Pinpoint the cell where the given text exists, returning its (X, Y) midpoint coordinate. 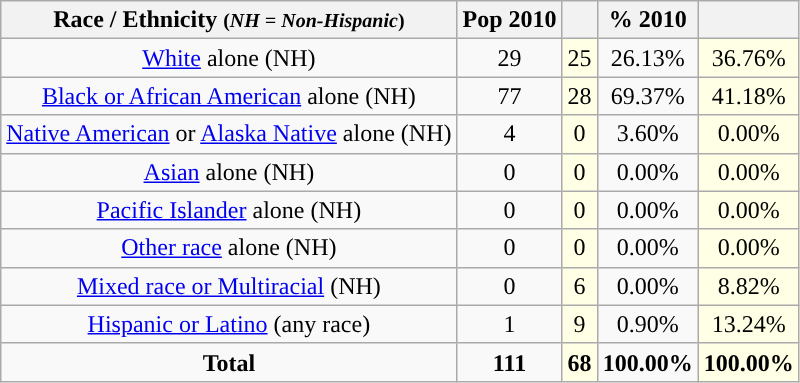
111 (510, 362)
Pop 2010 (510, 20)
Mixed race or Multiracial (NH) (229, 286)
41.18% (748, 96)
28 (580, 96)
Total (229, 362)
Native American or Alaska Native alone (NH) (229, 134)
13.24% (748, 324)
1 (510, 324)
26.13% (648, 58)
Hispanic or Latino (any race) (229, 324)
6 (580, 286)
4 (510, 134)
77 (510, 96)
Race / Ethnicity (NH = Non-Hispanic) (229, 20)
Black or African American alone (NH) (229, 96)
0.90% (648, 324)
8.82% (748, 286)
9 (580, 324)
36.76% (748, 58)
3.60% (648, 134)
29 (510, 58)
Asian alone (NH) (229, 172)
68 (580, 362)
White alone (NH) (229, 58)
Other race alone (NH) (229, 248)
% 2010 (648, 20)
69.37% (648, 96)
Pacific Islander alone (NH) (229, 210)
25 (580, 58)
